Locate the cell with the specified text and output its (X, Y) center coordinate. 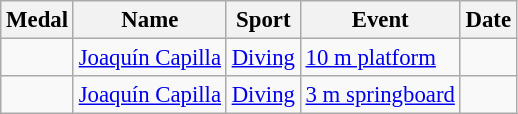
10 m platform (380, 58)
Date (488, 20)
Sport (263, 20)
Medal (38, 20)
3 m springboard (380, 95)
Name (150, 20)
Event (380, 20)
